Identify which cell holds the provided text, then report its [X, Y] central coordinate. 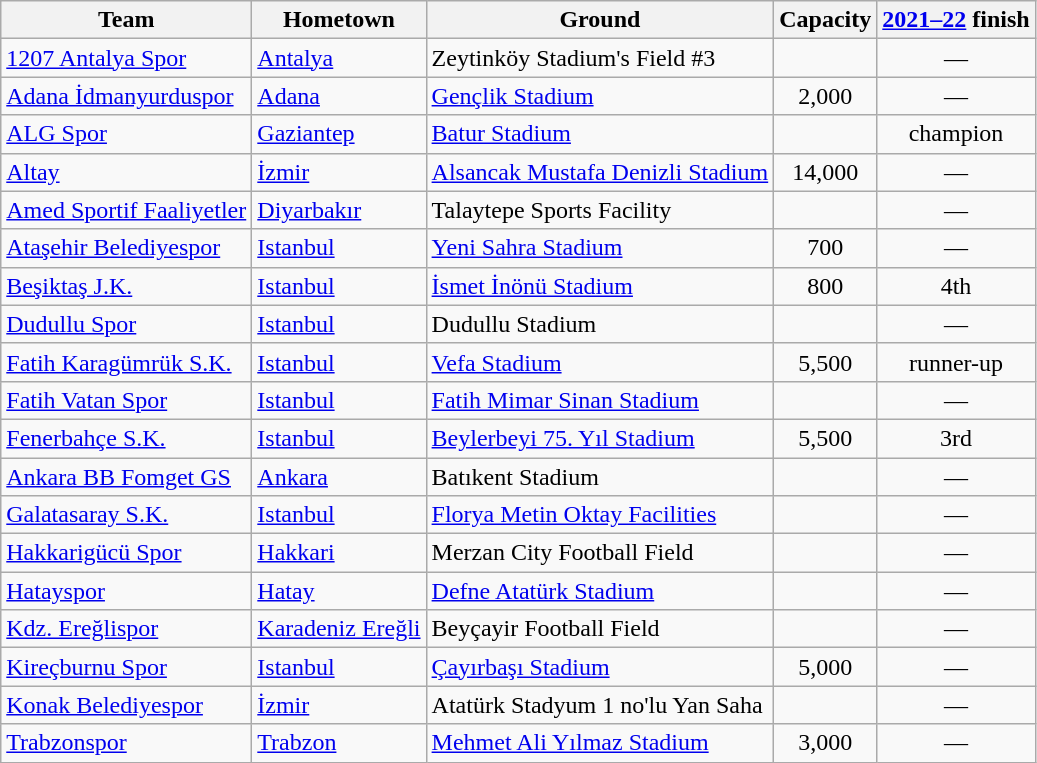
Konak Belediyespor [126, 705]
Mehmet Ali Yılmaz Stadium [600, 743]
Batıkent Stadium [600, 477]
4th [956, 286]
Gaziantep [339, 134]
Amed Sportif Faaliyetler [126, 210]
Hatayspor [126, 591]
Yeni Sahra Stadium [600, 248]
Dudullu Stadium [600, 324]
Zeytinköy Stadium's Field #3 [600, 58]
Fenerbahçe S.K. [126, 438]
Fatih Karagümrük S.K. [126, 362]
3rd [956, 438]
runner-up [956, 362]
Florya Metin Oktay Facilities [600, 515]
ALG Spor [126, 134]
Defne Atatürk Stadium [600, 591]
Ankara [339, 477]
Ataşehir Belediyespor [126, 248]
İsmet İnönü Stadium [600, 286]
1207 Antalya Spor [126, 58]
Trabzon [339, 743]
Dudullu Spor [126, 324]
5,000 [826, 667]
Çayırbaşı Stadium [600, 667]
3,000 [826, 743]
Capacity [826, 20]
800 [826, 286]
Hakkari [339, 553]
Galatasaray S.K. [126, 515]
champion [956, 134]
2,000 [826, 96]
Ankara BB Fomget GS [126, 477]
Hometown [339, 20]
Diyarbakır [339, 210]
2021–22 finish [956, 20]
Beşiktaş J.K. [126, 286]
Beyçayir Football Field [600, 629]
Kireçburnu Spor [126, 667]
Gençlik Stadium [600, 96]
14,000 [826, 172]
Atatürk Stadyum 1 no'lu Yan Saha [600, 705]
Vefa Stadium [600, 362]
Altay [126, 172]
Batur Stadium [600, 134]
Fatih Vatan Spor [126, 400]
Trabzonspor [126, 743]
Alsancak Mustafa Denizli Stadium [600, 172]
Antalya [339, 58]
Fatih Mimar Sinan Stadium [600, 400]
Merzan City Football Field [600, 553]
Hatay [339, 591]
Ground [600, 20]
Beylerbeyi 75. Yıl Stadium [600, 438]
Kdz. Ereğlispor [126, 629]
Adana [339, 96]
700 [826, 248]
Adana İdmanyurduspor [126, 96]
Hakkarigücü Spor [126, 553]
Karadeniz Ereğli [339, 629]
Team [126, 20]
Talaytepe Sports Facility [600, 210]
